For the text-containing cell, return its midpoint in [X, Y] coordinate format. 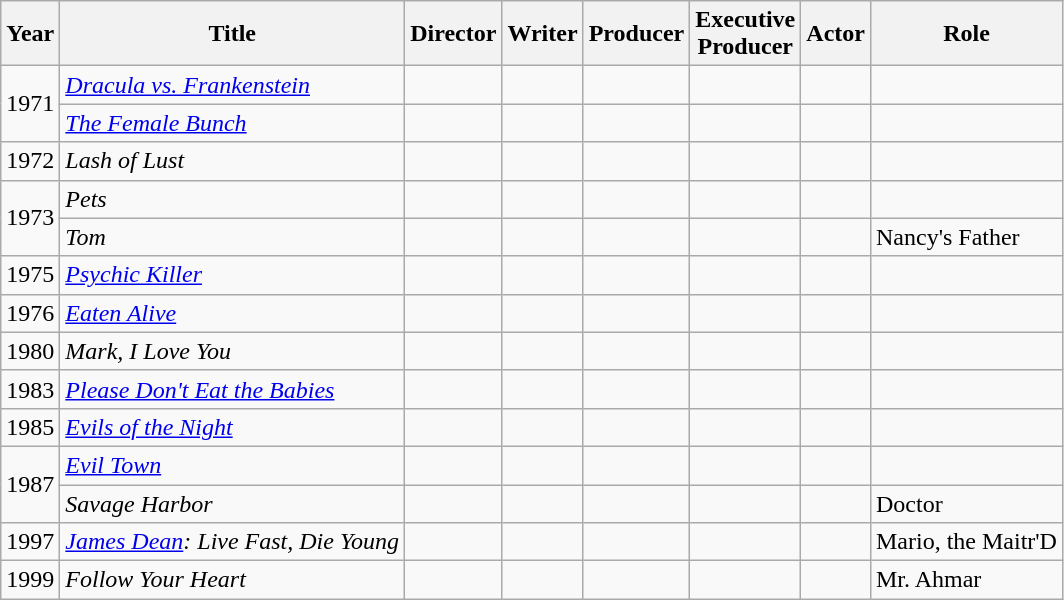
1973 [30, 218]
Psychic Killer [232, 275]
The Female Bunch [232, 123]
Title [232, 34]
1987 [30, 484]
1985 [30, 427]
1975 [30, 275]
Year [30, 34]
Evil Town [232, 465]
Doctor [966, 503]
Mark, I Love You [232, 351]
Dracula vs. Frankenstein [232, 85]
1971 [30, 104]
ExecutiveProducer [746, 34]
Evils of the Night [232, 427]
Nancy's Father [966, 237]
1972 [30, 161]
Role [966, 34]
Writer [542, 34]
Pets [232, 199]
Director [454, 34]
Follow Your Heart [232, 580]
1997 [30, 542]
Mario, the Maitr'D [966, 542]
Actor [836, 34]
Savage Harbor [232, 503]
Lash of Lust [232, 161]
James Dean: Live Fast, Die Young [232, 542]
1980 [30, 351]
Mr. Ahmar [966, 580]
Producer [636, 34]
1976 [30, 313]
Eaten Alive [232, 313]
Tom [232, 237]
1999 [30, 580]
Please Don't Eat the Babies [232, 389]
1983 [30, 389]
